Return (X, Y) of the center of cell containing provided text 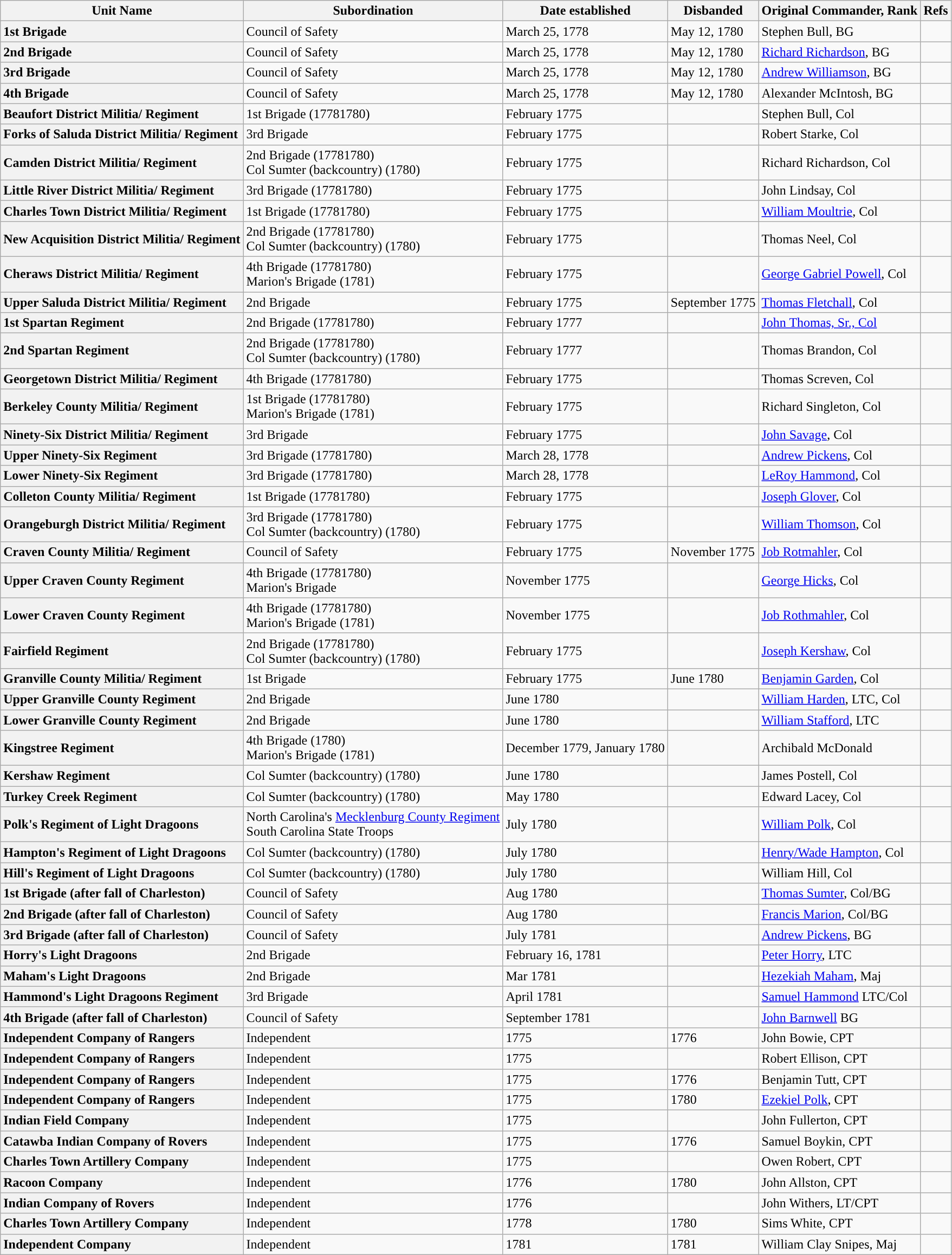
1st Spartan Regiment (122, 323)
John Bowie, CPT (840, 1038)
John Thomas, Sr., Col (840, 323)
Horry's Light Dragoons (122, 955)
Refs (936, 11)
Upper Saluda District Militia/ Regiment (122, 302)
1st Brigade (17781780)Marion's Brigade (1781) (373, 406)
Racoon Company (122, 1182)
Francis Marion, Col/BG (840, 914)
4th Brigade (122, 93)
Lower Craven County Regiment (122, 616)
Benjamin Garden, Col (840, 678)
Orangeburgh District Militia/ Regiment (122, 525)
Hezekiah Maham, Maj (840, 976)
1st Brigade (after fall of Charleston) (122, 894)
Kershaw Regiment (122, 776)
Indian Company of Rovers (122, 1203)
Fairfield Regiment (122, 650)
New Acquisition District Militia/ Regiment (122, 238)
Lower Ninety-Six Regiment (122, 476)
Upper Ninety-Six Regiment (122, 455)
April 1781 (585, 997)
February 16, 1781 (585, 955)
Upper Granville County Regiment (122, 699)
John Savage, Col (840, 435)
July 1781 (585, 935)
Indian Field Company (122, 1121)
Craven County Militia/ Regiment (122, 552)
May 1780 (585, 797)
Joseph Kershaw, Col (840, 650)
Thomas Screven, Col (840, 379)
4th Brigade (1780)Marion's Brigade (1781) (373, 748)
Hampton's Regiment of Light Dragoons (122, 852)
Peter Horry, LTC (840, 955)
Robert Starke, Col (840, 134)
George Gabriel Powell, Col (840, 274)
Original Commander, Rank (840, 11)
4th Brigade (17781780) (373, 379)
Berkeley County Militia/ Regiment (122, 406)
Richard Singleton, Col (840, 406)
2nd Brigade (after fall of Charleston) (122, 914)
Forks of Saluda District Militia/ Regiment (122, 134)
John Withers, LT/CPT (840, 1203)
John Allston, CPT (840, 1182)
Camden District Militia/ Regiment (122, 163)
Andrew Pickens, Col (840, 455)
Richard Richardson, BG (840, 52)
Alexander McIntosh, BG (840, 93)
Thomas Brandon, Col (840, 351)
William Thomson, Col (840, 525)
Catawba Indian Company of Rovers (122, 1141)
1778 (585, 1224)
Job Rotmahler, Col (840, 552)
Richard Richardson, Col (840, 163)
2nd Spartan Regiment (122, 351)
Edward Lacey, Col (840, 797)
William Hill, Col (840, 873)
Thomas Fletchall, Col (840, 302)
Hill's Regiment of Light Dragoons (122, 873)
LeRoy Hammond, Col (840, 476)
December 1779, January 1780 (585, 748)
September 1775 (713, 302)
North Carolina's Mecklenburg County RegimentSouth Carolina State Troops (373, 825)
George Hicks, Col (840, 580)
Archibald McDonald (840, 748)
Disbanded (713, 11)
Owen Robert, CPT (840, 1162)
William Harden, LTC, Col (840, 699)
Georgetown District Militia/ Regiment (122, 379)
Samuel Boykin, CPT (840, 1141)
Stephen Bull, Col (840, 114)
Lower Granville County Regiment (122, 720)
Independent Company (122, 1244)
John Fullerton, CPT (840, 1121)
Beaufort District Militia/ Regiment (122, 114)
John Barnwell BG (840, 1017)
Cheraws District Militia/ Regiment (122, 274)
Hammond's Light Dragoons Regiment (122, 997)
4th Brigade (17781780)Marion's Brigade (373, 580)
Upper Craven County Regiment (122, 580)
Samuel Hammond LTC/Col (840, 997)
Benjamin Tutt, CPT (840, 1079)
Polk's Regiment of Light Dragoons (122, 825)
Sims White, CPT (840, 1224)
3rd Brigade (17781780)Col Sumter (backcountry) (1780) (373, 525)
Subordination (373, 11)
Ninety-Six District Militia/ Regiment (122, 435)
Ezekiel Polk, CPT (840, 1100)
John Lindsay, Col (840, 190)
Thomas Sumter, Col/BG (840, 894)
William Polk, Col (840, 825)
Andrew Pickens, BG (840, 935)
William Moultrie, Col (840, 211)
4th Brigade (after fall of Charleston) (122, 1017)
Little River District Militia/ Regiment (122, 190)
James Postell, Col (840, 776)
Turkey Creek Regiment (122, 797)
Henry/Wade Hampton, Col (840, 852)
Mar 1781 (585, 976)
September 1781 (585, 1017)
2nd Brigade (17781780) (373, 323)
Thomas Neel, Col (840, 238)
Robert Ellison, CPT (840, 1058)
Stephen Bull, BG (840, 31)
Colleton County Militia/ Regiment (122, 496)
3rd Brigade (after fall of Charleston) (122, 935)
Joseph Glover, Col (840, 496)
Maham's Light Dragoons (122, 976)
Unit Name (122, 11)
Kingstree Regiment (122, 748)
William Clay Snipes, Maj (840, 1244)
William Stafford, LTC (840, 720)
Job Rothmahler, Col (840, 616)
Date established (585, 11)
Charles Town District Militia/ Regiment (122, 211)
Andrew Williamson, BG (840, 73)
Granville County Militia/ Regiment (122, 678)
